Provide the (x, y) coordinate of the cell's center where the given text is located.  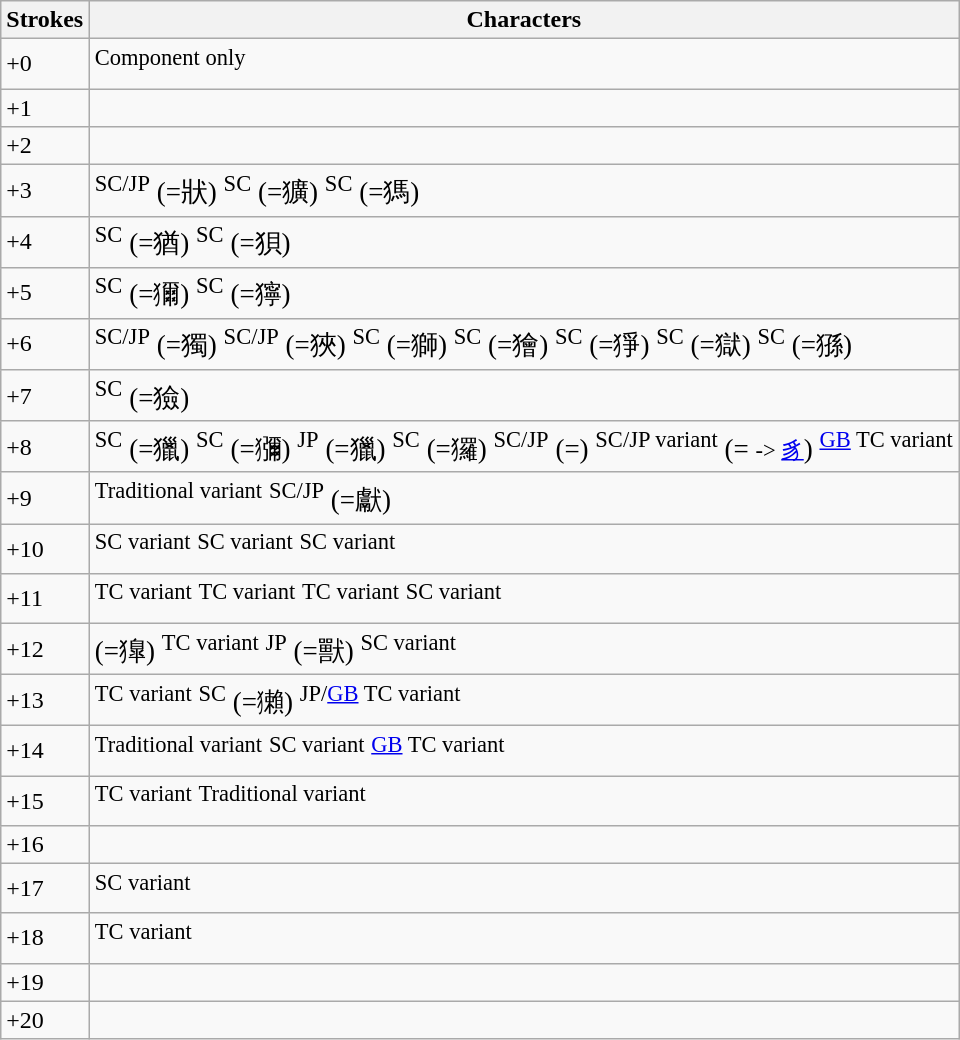
TC variant SC (=獺) JP/GB TC variant (524, 700)
+4 (45, 242)
SC/JP (=獨) SC/JP (=狹) SC (=獅) SC (=獪) SC (=猙) SC (=獄) SC (=猻) (524, 344)
Traditional variant SC/JP (=獻) (524, 498)
+18 (45, 938)
+7 (45, 396)
+11 (45, 598)
+8 (45, 446)
TC variant (524, 938)
SC (=獵) SC (=獼) JP (=獵) SC (=玀) SC/JP (=) SC/JP variant (= -> 豸) GB TC variant (524, 446)
+9 (45, 498)
+15 (45, 801)
+0 (45, 64)
Characters (524, 20)
+3 (45, 190)
SC (=獫) (524, 396)
SC variant (524, 888)
+19 (45, 982)
+12 (45, 648)
TC variant TC variant TC variant SC variant (524, 598)
Strokes (45, 20)
SC (=猶) SC (=狽) (524, 242)
+20 (45, 1020)
+14 (45, 751)
SC variant SC variant SC variant (524, 549)
Component only (524, 64)
+10 (45, 549)
TC variant Traditional variant (524, 801)
(=獋) TC variant JP (=獸) SC variant (524, 648)
Traditional variant SC variant GB TC variant (524, 751)
+6 (45, 344)
+2 (45, 146)
+16 (45, 844)
+17 (45, 888)
SC/JP (=狀) SC (=獷) SC (=獁) (524, 190)
SC (=獮) SC (=獰) (524, 292)
+5 (45, 292)
+13 (45, 700)
+1 (45, 108)
